For the text-containing cell, return its midpoint in (x, y) coordinate format. 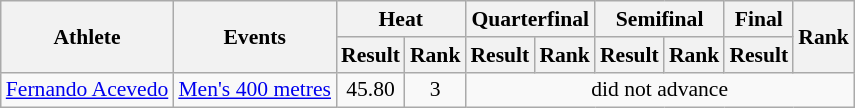
Men's 400 metres (254, 90)
Events (254, 36)
45.80 (370, 90)
Final (758, 19)
Fernando Acevedo (88, 90)
Athlete (88, 36)
Quarterfinal (530, 19)
3 (436, 90)
Semifinal (660, 19)
did not advance (659, 90)
Heat (400, 19)
